From the cell containing the given text, extract its center point as [x, y] coordinate. 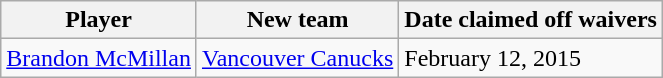
Vancouver Canucks [297, 58]
February 12, 2015 [531, 58]
Date claimed off waivers [531, 20]
Brandon McMillan [99, 58]
Player [99, 20]
New team [297, 20]
